Provide the (x, y) coordinate of the cell's center where the given text is located.  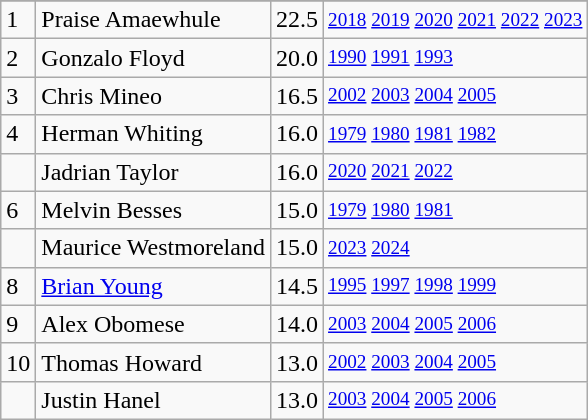
Maurice Westmoreland (154, 248)
2018 2019 2020 2021 2022 2023 (455, 20)
Brian Young (154, 286)
Justin Hanel (154, 400)
10 (18, 362)
Jadrian Taylor (154, 172)
Melvin Besses (154, 210)
20.0 (296, 58)
9 (18, 324)
Thomas Howard (154, 362)
1 (18, 20)
1995 1997 1998 1999 (455, 286)
2023 2024 (455, 248)
Gonzalo Floyd (154, 58)
Herman Whiting (154, 134)
1979 1980 1981 (455, 210)
3 (18, 96)
22.5 (296, 20)
16.5 (296, 96)
14.0 (296, 324)
1979 1980 1981 1982 (455, 134)
8 (18, 286)
2 (18, 58)
2020 2021 2022 (455, 172)
1990 1991 1993 (455, 58)
Chris Mineo (154, 96)
6 (18, 210)
4 (18, 134)
Praise Amaewhule (154, 20)
Alex Obomese (154, 324)
14.5 (296, 286)
